Return the (X, Y) coordinate for the center point of the cell that contains the specified text.  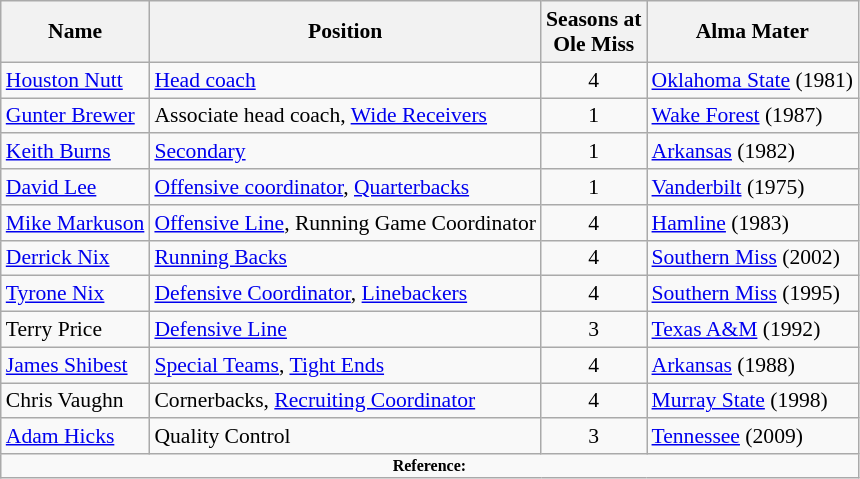
Derrick Nix (76, 258)
Oklahoma State (1981) (752, 80)
Head coach (345, 80)
Special Teams, Tight Ends (345, 365)
Associate head coach, Wide Receivers (345, 116)
James Shibest (76, 365)
Terry Price (76, 330)
Texas A&M (1992) (752, 330)
Name (76, 32)
Murray State (1998) (752, 401)
Southern Miss (2002) (752, 258)
Keith Burns (76, 152)
Secondary (345, 152)
Offensive coordinator, Quarterbacks (345, 187)
Offensive Line, Running Game Coordinator (345, 223)
Houston Nutt (76, 80)
Chris Vaughn (76, 401)
Tyrone Nix (76, 294)
Defensive Line (345, 330)
David Lee (76, 187)
Arkansas (1988) (752, 365)
Alma Mater (752, 32)
Vanderbilt (1975) (752, 187)
Cornerbacks, Recruiting Coordinator (345, 401)
Running Backs (345, 258)
Hamline (1983) (752, 223)
Southern Miss (1995) (752, 294)
Gunter Brewer (76, 116)
Position (345, 32)
Reference: (430, 466)
Wake Forest (1987) (752, 116)
Arkansas (1982) (752, 152)
Seasons atOle Miss (594, 32)
Adam Hicks (76, 437)
Mike Markuson (76, 223)
Tennessee (2009) (752, 437)
Quality Control (345, 437)
Defensive Coordinator, Linebackers (345, 294)
